Locate the cell with the specified text and output its (X, Y) center coordinate. 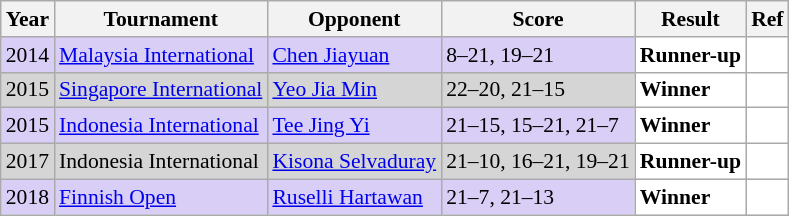
Kisona Selvaduray (354, 162)
2018 (28, 197)
Ruselli Hartawan (354, 197)
Malaysia International (160, 55)
Result (690, 19)
21–7, 21–13 (538, 197)
Opponent (354, 19)
Score (538, 19)
Singapore International (160, 90)
22–20, 21–15 (538, 90)
21–10, 16–21, 19–21 (538, 162)
Year (28, 19)
2014 (28, 55)
Chen Jiayuan (354, 55)
2017 (28, 162)
8–21, 19–21 (538, 55)
Tournament (160, 19)
21–15, 15–21, 21–7 (538, 126)
Finnish Open (160, 197)
Ref (767, 19)
Yeo Jia Min (354, 90)
Tee Jing Yi (354, 126)
